Detect which cell encompasses the target text, then output its (X, Y) center coordinate. 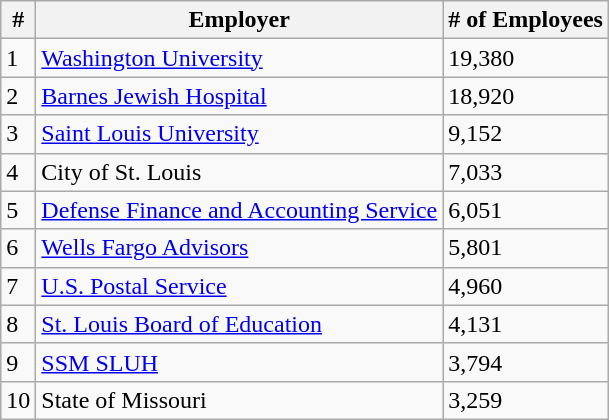
4,131 (526, 324)
2 (18, 96)
Washington University (240, 58)
5,801 (526, 248)
Defense Finance and Accounting Service (240, 210)
6 (18, 248)
3,259 (526, 400)
4,960 (526, 286)
SSM SLUH (240, 362)
18,920 (526, 96)
10 (18, 400)
Employer (240, 20)
Barnes Jewish Hospital (240, 96)
8 (18, 324)
9,152 (526, 134)
19,380 (526, 58)
1 (18, 58)
7 (18, 286)
3 (18, 134)
# of Employees (526, 20)
State of Missouri (240, 400)
4 (18, 172)
6,051 (526, 210)
St. Louis Board of Education (240, 324)
# (18, 20)
U.S. Postal Service (240, 286)
City of St. Louis (240, 172)
7,033 (526, 172)
Wells Fargo Advisors (240, 248)
5 (18, 210)
3,794 (526, 362)
Saint Louis University (240, 134)
9 (18, 362)
